From the cell containing the given text, extract its center point as (x, y) coordinate. 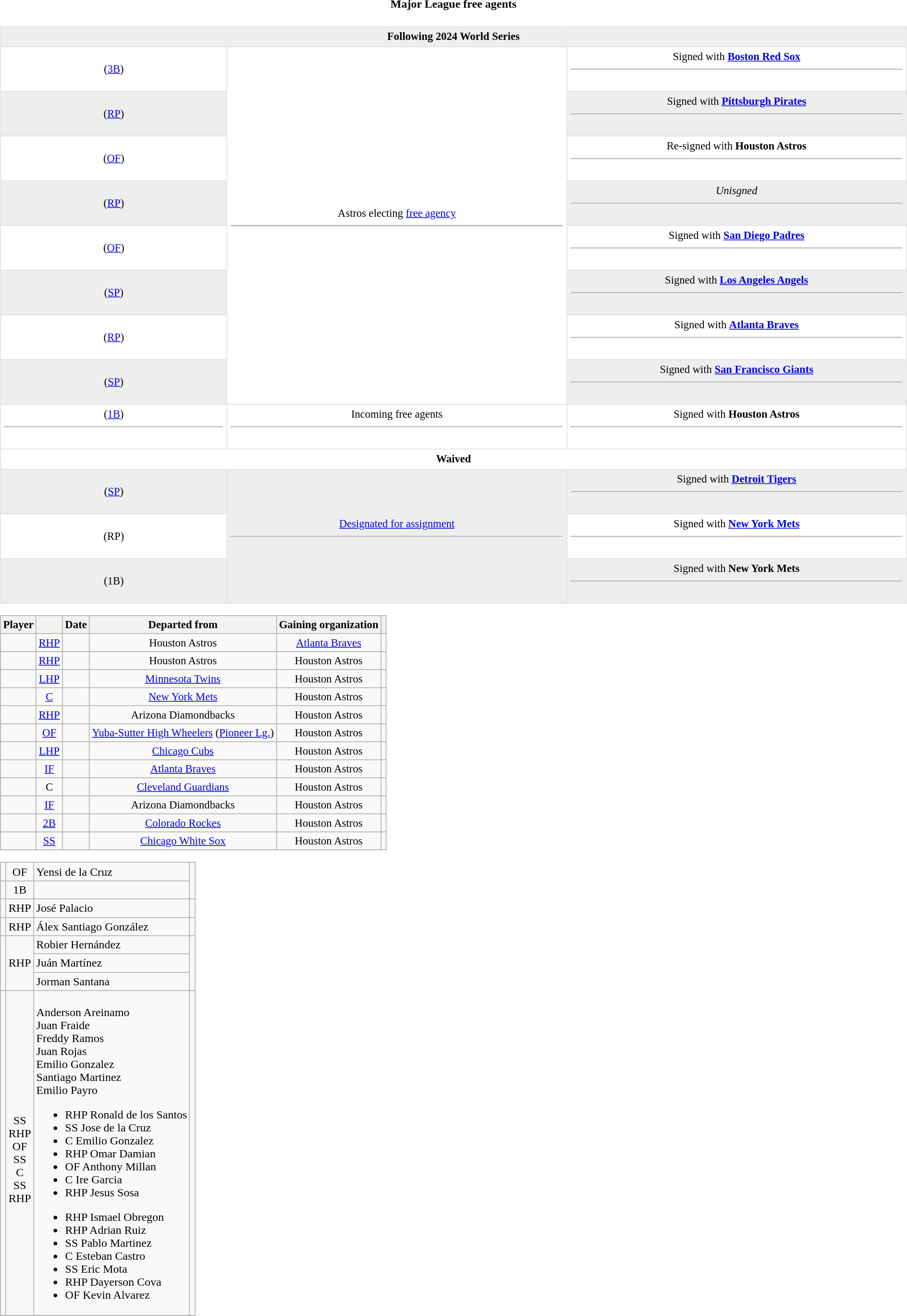
Astros electing free agency (397, 225)
Waived (453, 459)
Designated for assignment (397, 536)
Robier Hernández (111, 945)
Colorado Rockes (183, 823)
Following 2024 World Series (453, 37)
Signed with Atlanta Braves (737, 337)
Signed with Pittsburgh Pirates (737, 113)
Minnesota Twins (183, 679)
Cleveland Guardians (183, 787)
New York Mets (183, 696)
Juán Martínez (111, 963)
José Palacio (111, 908)
Unisgned (737, 203)
Departed from (183, 624)
2B (49, 823)
Signed with Detroit Tigers (737, 492)
Yuba-Sutter High Wheelers (Pioneer Lg.) (183, 733)
Player (18, 624)
(3B) (113, 69)
Álex Santiago González (111, 926)
1B (20, 890)
Signed with San Francisco Giants (737, 383)
Signed with Los Angeles Angels (737, 292)
SS RHP OF SS C SS RHP (20, 1154)
Yensi de la Cruz (111, 871)
Incoming free agents (397, 427)
Date (76, 624)
Gaining organization (329, 624)
SS (49, 841)
Chicago White Sox (183, 841)
Signed with San Diego Padres (737, 248)
Chicago Cubs (183, 751)
Re-signed with Houston Astros (737, 159)
Signed with Houston Astros (737, 427)
Signed with Boston Red Sox (737, 69)
Jorman Santana (111, 981)
